Provide the (x, y) coordinate of the cell's center where the given text is located.  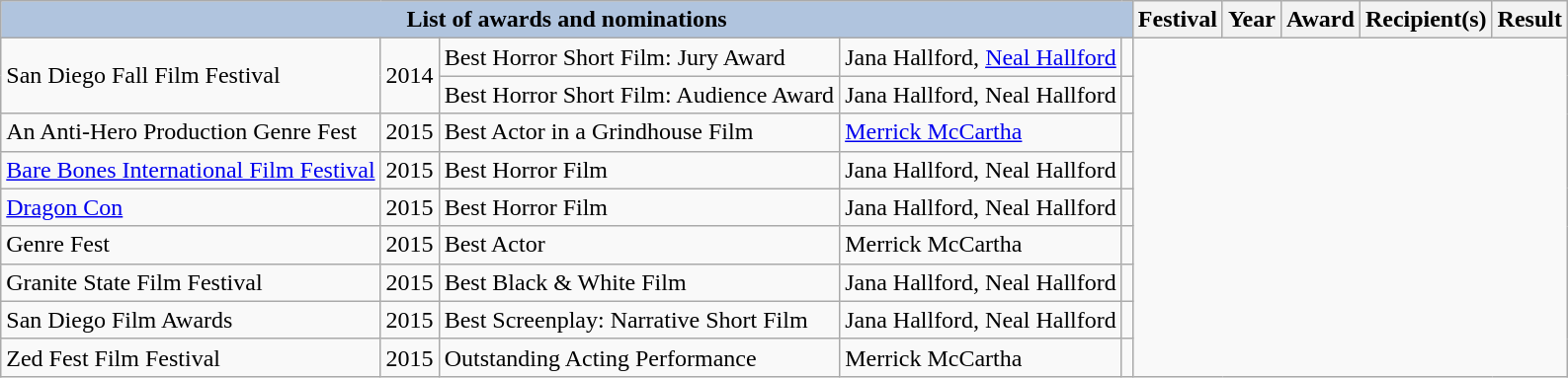
San Diego Film Awards (191, 320)
Best Actor in a Grindhouse Film (638, 132)
Best Black & White Film (638, 282)
Zed Fest Film Festival (191, 357)
List of awards and nominations (567, 20)
Best Horror Short Film: Audience Award (638, 95)
Best Horror Short Film: Jury Award (638, 57)
Recipient(s) (1426, 20)
Granite State Film Festival (191, 282)
2014 (409, 76)
Year (1251, 20)
Genre Fest (191, 245)
Bare Bones International Film Festival (191, 170)
Outstanding Acting Performance (638, 357)
Dragon Con (191, 207)
Festival (1178, 20)
Best Screenplay: Narrative Short Film (638, 320)
Award (1320, 20)
San Diego Fall Film Festival (191, 76)
Best Actor (638, 245)
An Anti-Hero Production Genre Fest (191, 132)
Result (1529, 20)
